Scan for the cell matching the given text and deliver its (X, Y) coordinate at center. 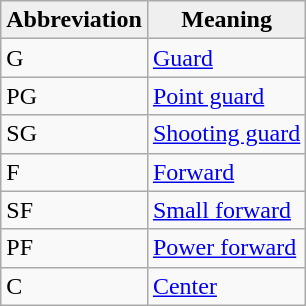
Meaning (226, 20)
Forward (226, 172)
Power forward (226, 248)
Center (226, 286)
SF (74, 210)
Abbreviation (74, 20)
G (74, 58)
F (74, 172)
Shooting guard (226, 134)
Point guard (226, 96)
Small forward (226, 210)
PF (74, 248)
Guard (226, 58)
SG (74, 134)
PG (74, 96)
C (74, 286)
